Pinpoint the cell where the given text exists, returning its [X, Y] midpoint coordinate. 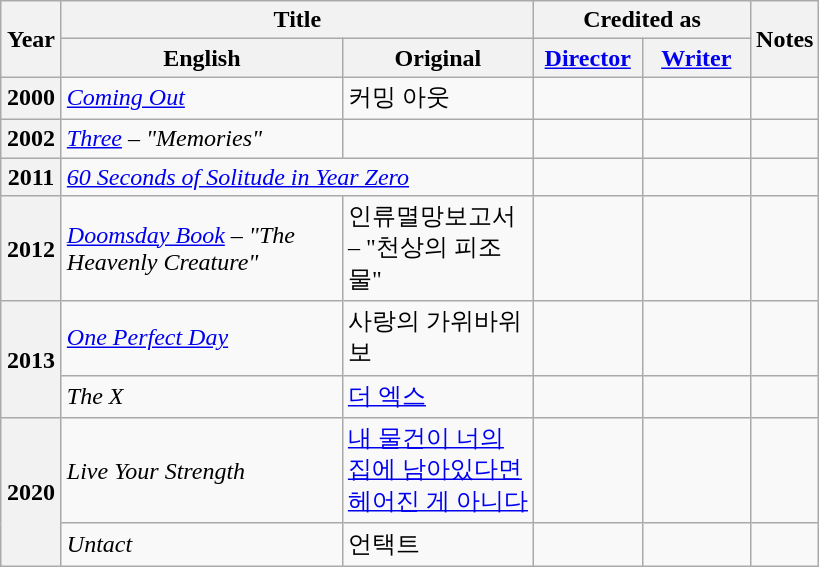
Credited as [642, 20]
커밍 아웃 [438, 98]
Untact [202, 544]
English [202, 58]
더 엑스 [438, 396]
2012 [32, 249]
Coming Out [202, 98]
2011 [32, 177]
2020 [32, 492]
2000 [32, 98]
Notes [785, 39]
내 물건이 너의 집에 남아있다면 헤어진 게 아니다 [438, 471]
60 Seconds of Solitude in Year Zero [297, 177]
언택트 [438, 544]
인류멸망보고서 – "천상의 피조물" [438, 249]
Title [297, 20]
2002 [32, 138]
Original [438, 58]
Year [32, 39]
Doomsday Book – "The Heavenly Creature" [202, 249]
Three – "Memories" [202, 138]
One Perfect Day [202, 338]
Writer [696, 58]
The X [202, 396]
Live Your Strength [202, 471]
사랑의 가위바위보 [438, 338]
Director [588, 58]
2013 [32, 360]
